Determine the [X, Y] coordinate at the center of the cell enclosing the given text.  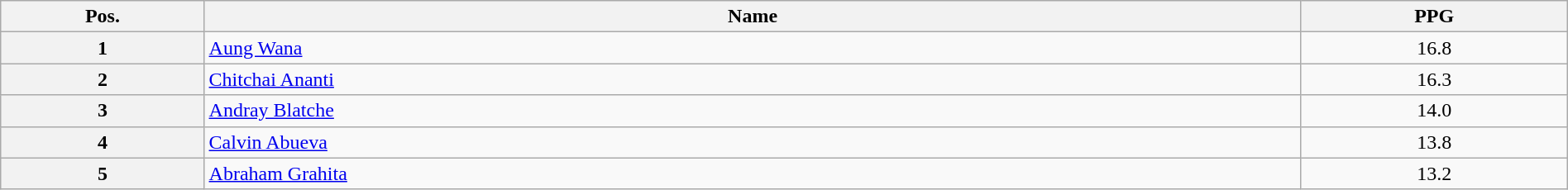
13.2 [1434, 173]
Name [753, 17]
4 [103, 142]
16.8 [1434, 48]
5 [103, 173]
1 [103, 48]
Aung Wana [753, 48]
Andray Blatche [753, 111]
Calvin Abueva [753, 142]
13.8 [1434, 142]
2 [103, 79]
Pos. [103, 17]
14.0 [1434, 111]
Chitchai Ananti [753, 79]
3 [103, 111]
Abraham Grahita [753, 173]
16.3 [1434, 79]
PPG [1434, 17]
